Pinpoint the cell where the given text exists, returning its [X, Y] midpoint coordinate. 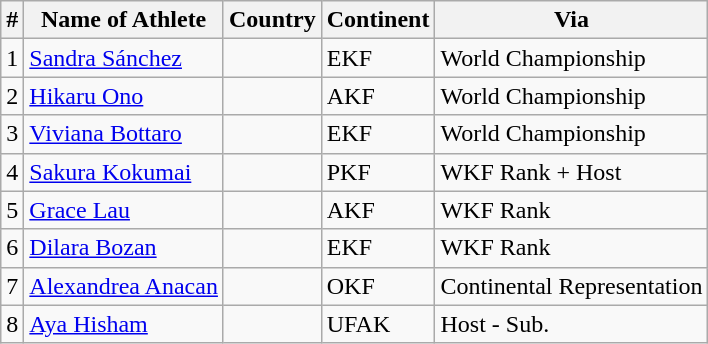
7 [12, 286]
PKF [378, 172]
Hikaru Ono [124, 96]
Sakura Kokumai [124, 172]
Grace Lau [124, 210]
Continental Representation [572, 286]
3 [12, 134]
Country [272, 20]
6 [12, 248]
Name of Athlete [124, 20]
Alexandrea Anacan [124, 286]
WKF Rank + Host [572, 172]
Sandra Sánchez [124, 58]
UFAK [378, 324]
Dilara Bozan [124, 248]
8 [12, 324]
Viviana Bottaro [124, 134]
4 [12, 172]
5 [12, 210]
Continent [378, 20]
Aya Hisham [124, 324]
OKF [378, 286]
# [12, 20]
Via [572, 20]
2 [12, 96]
Host - Sub. [572, 324]
1 [12, 58]
